Find where the given text appears and provide that cell's center as [x, y] coordinate. 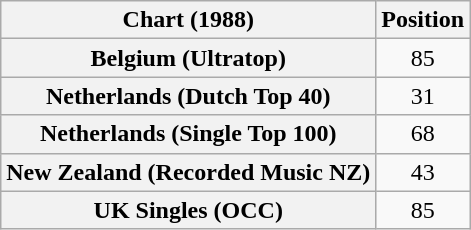
Chart (1988) [188, 20]
New Zealand (Recorded Music NZ) [188, 172]
Netherlands (Single Top 100) [188, 134]
UK Singles (OCC) [188, 210]
Position [423, 20]
Netherlands (Dutch Top 40) [188, 96]
43 [423, 172]
Belgium (Ultratop) [188, 58]
68 [423, 134]
31 [423, 96]
